Pinpoint the cell where the given text exists, returning its (x, y) midpoint coordinate. 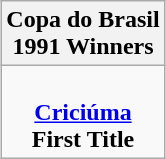
CriciúmaFirst Title (83, 112)
Copa do Brasil1991 Winners (83, 34)
